Locate the cell with the specified text and output its (X, Y) center coordinate. 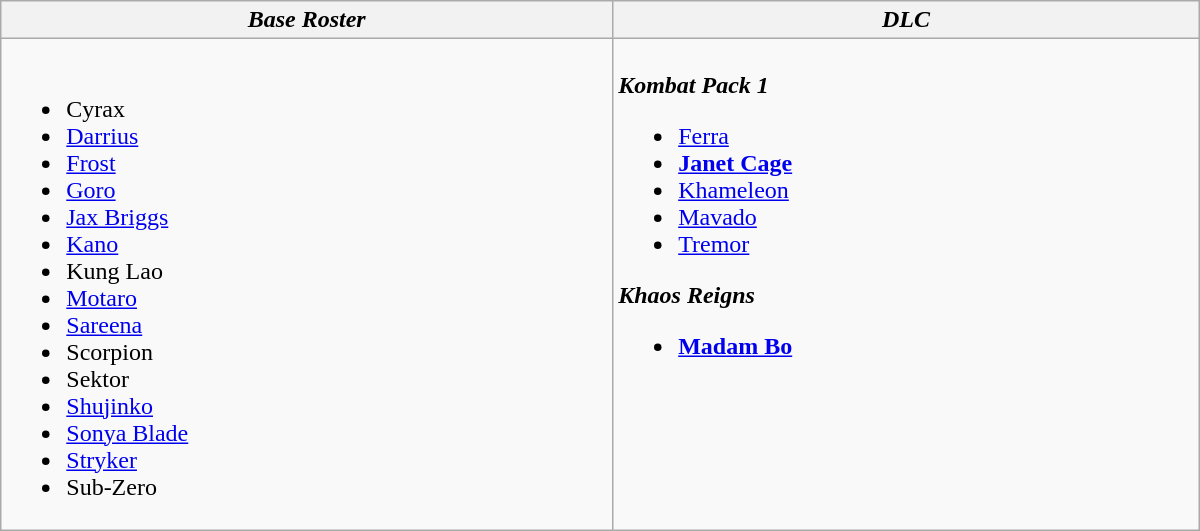
DLC (906, 20)
Base Roster (307, 20)
Kombat Pack 1FerraJanet CageKhameleonMavadoTremorKhaos ReignsMadam Bo (906, 284)
CyraxDarriusFrostGoroJax BriggsKanoKung LaoMotaroSareenaScorpionSektorShujinkoSonya BladeStrykerSub-Zero (307, 284)
